Capture the cell that displays the provided text and extract its (x, y) central coordinate. 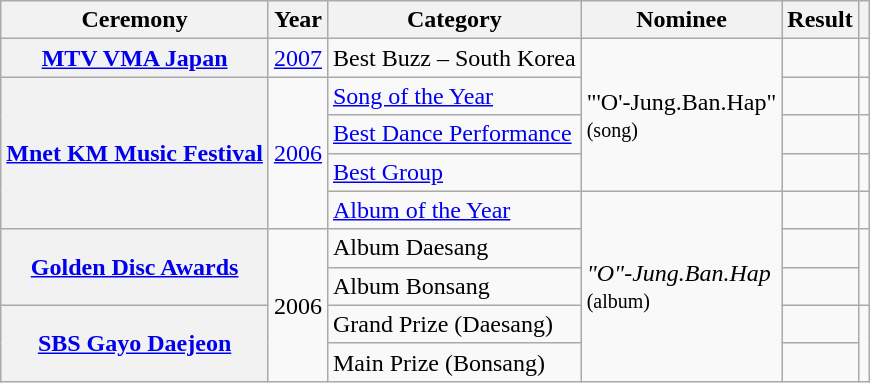
Category (454, 20)
Nominee (682, 20)
Best Group (454, 172)
Year (298, 20)
Album Bonsang (454, 286)
Mnet KM Music Festival (135, 153)
Result (820, 20)
2007 (298, 58)
Ceremony (135, 20)
Best Buzz – South Korea (454, 58)
SBS Gayo Daejeon (135, 343)
Album of the Year (454, 210)
Album Daesang (454, 248)
Golden Disc Awards (135, 267)
MTV VMA Japan (135, 58)
Main Prize (Bonsang) (454, 362)
"'O'-Jung.Ban.Hap" (song) (682, 115)
"O"-Jung.Ban.Hap (album) (682, 286)
Best Dance Performance (454, 134)
Grand Prize (Daesang) (454, 324)
Song of the Year (454, 96)
